Capture the cell that displays the provided text and extract its (X, Y) central coordinate. 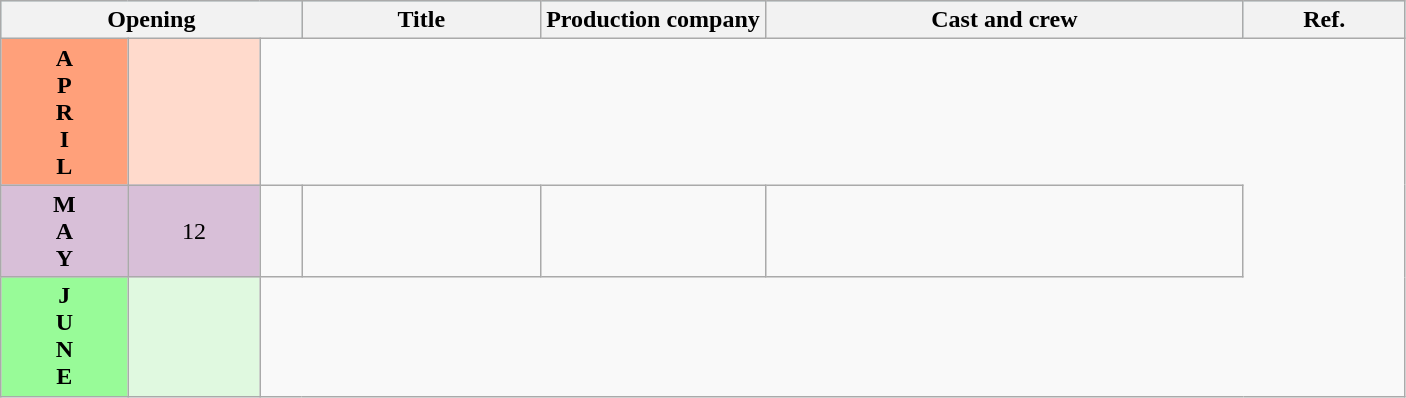
JUNE (64, 336)
APRIL (64, 112)
Opening (152, 20)
12 (194, 231)
Cast and crew (1004, 20)
Title (422, 20)
Ref. (1324, 20)
MAY (64, 231)
Production company (654, 20)
